Pinpoint the cell where the given text exists, returning its [x, y] midpoint coordinate. 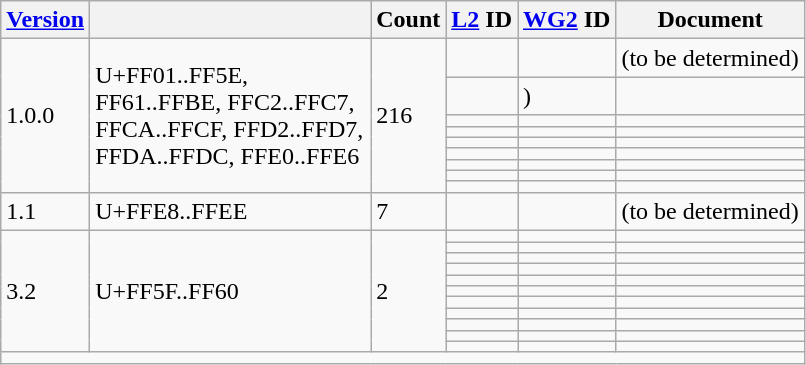
WG2 ID [567, 20]
216 [408, 116]
U+FF5F..FF60 [230, 291]
U+FFE8..FFEE [230, 211]
7 [408, 211]
3.2 [46, 291]
Count [408, 20]
) [567, 96]
1.1 [46, 211]
Document [710, 20]
2 [408, 291]
U+FF01..FF5E, FF61..FFBE, FFC2..FFC7, FFCA..FFCF, FFD2..FFD7, FFDA..FFDC, FFE0..FFE6 [230, 116]
L2 ID [482, 20]
Version [46, 20]
1.0.0 [46, 116]
